Pinpoint the cell where the given text exists, returning its (X, Y) midpoint coordinate. 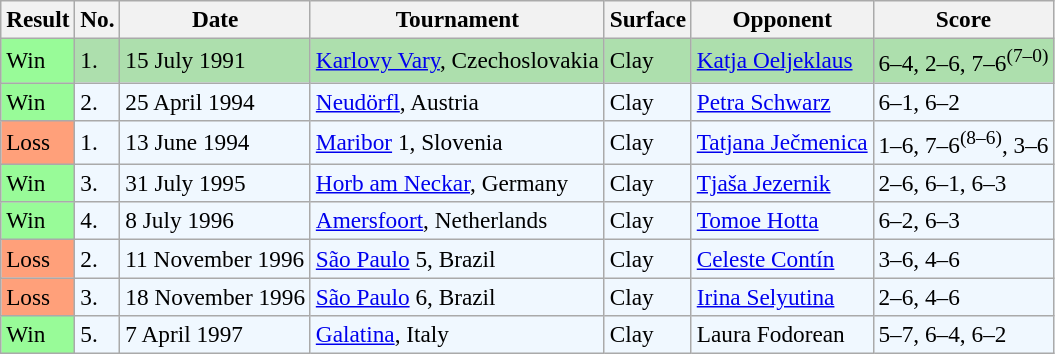
Result (38, 19)
2–6, 4–6 (964, 296)
Galatina, Italy (457, 334)
Amersfoort, Netherlands (457, 221)
Neudörfl, Austria (457, 101)
Laura Fodorean (782, 334)
Tournament (457, 19)
São Paulo 5, Brazil (457, 258)
Karlovy Vary, Czechoslovakia (457, 60)
Tjaša Jezernik (782, 183)
25 April 1994 (215, 101)
Date (215, 19)
Irina Selyutina (782, 296)
6–4, 2–6, 7–6(7–0) (964, 60)
7 April 1997 (215, 334)
18 November 1996 (215, 296)
3–6, 4–6 (964, 258)
Opponent (782, 19)
Tatjana Ječmenica (782, 142)
11 November 1996 (215, 258)
5–7, 6–4, 6–2 (964, 334)
2–6, 6–1, 6–3 (964, 183)
São Paulo 6, Brazil (457, 296)
Tomoe Hotta (782, 221)
4. (98, 221)
No. (98, 19)
Score (964, 19)
Katja Oeljeklaus (782, 60)
Petra Schwarz (782, 101)
Surface (648, 19)
5. (98, 334)
15 July 1991 (215, 60)
31 July 1995 (215, 183)
8 July 1996 (215, 221)
13 June 1994 (215, 142)
1–6, 7–6(8–6), 3–6 (964, 142)
6–1, 6–2 (964, 101)
Horb am Neckar, Germany (457, 183)
Maribor 1, Slovenia (457, 142)
Celeste Contín (782, 258)
6–2, 6–3 (964, 221)
